Return (X, Y) of the center of cell containing provided text 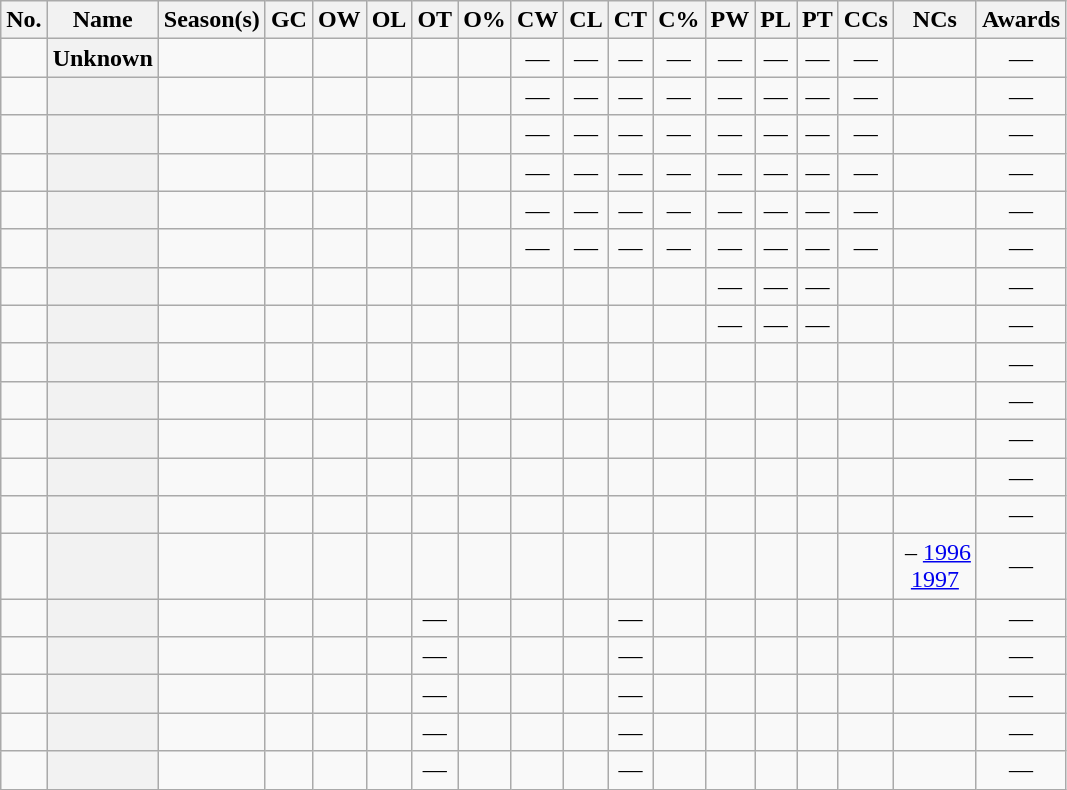
Unknown (102, 58)
O% (485, 20)
C% (679, 20)
CCs (866, 20)
NCs (934, 20)
GC (288, 20)
Name (102, 20)
No. (24, 20)
PW (730, 20)
– 19961997 (934, 566)
OW (339, 20)
PT (818, 20)
OT (435, 20)
CW (537, 20)
Awards (1020, 20)
CT (630, 20)
CL (586, 20)
PL (776, 20)
Season(s) (212, 20)
OL (389, 20)
